Detect which cell encompasses the target text, then output its (X, Y) center coordinate. 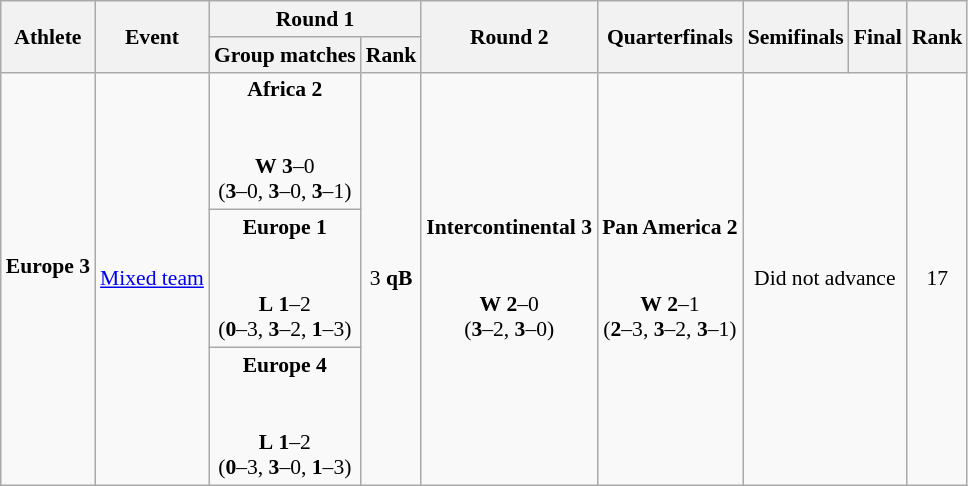
Round 1 (315, 19)
Did not advance (825, 278)
Mixed team (152, 278)
Pan America 2 W 2–1 (2–3, 3–2, 3–1) (670, 278)
Europe 3 (48, 278)
Round 2 (509, 36)
Final (878, 36)
Africa 2 W 3–0 (3–0, 3–0, 3–1) (285, 141)
17 (938, 278)
Semifinals (796, 36)
Group matches (285, 55)
Athlete (48, 36)
Intercontinental 3 W 2–0 (3–2, 3–0) (509, 278)
Quarterfinals (670, 36)
Europe 1 L 1–2 (0–3, 3–2, 1–3) (285, 279)
Event (152, 36)
3 qB (392, 278)
Europe 4 L 1–2 (0–3, 3–0, 1–3) (285, 417)
